For the text-containing cell, return its midpoint in (X, Y) coordinate format. 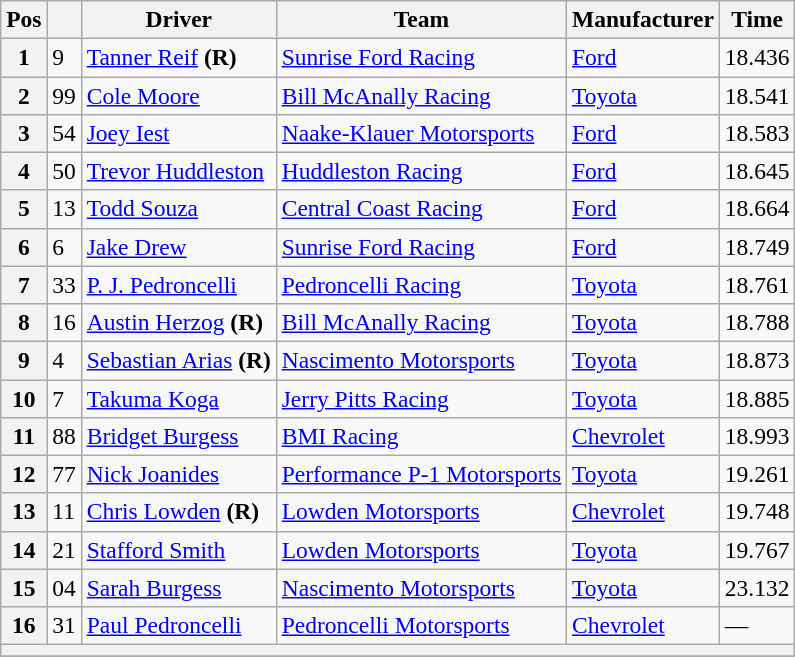
18.993 (757, 436)
23.132 (757, 588)
Sebastian Arias (R) (178, 360)
Stafford Smith (178, 550)
Jake Drew (178, 247)
Central Coast Racing (421, 209)
18.541 (757, 95)
— (757, 625)
18.749 (757, 247)
Manufacturer (644, 19)
5 (24, 209)
Todd Souza (178, 209)
18.873 (757, 360)
Pedroncelli Racing (421, 285)
Sarah Burgess (178, 588)
Paul Pedroncelli (178, 625)
18.885 (757, 398)
Bridget Burgess (178, 436)
18.645 (757, 171)
Austin Herzog (R) (178, 322)
Huddleston Racing (421, 171)
10 (24, 398)
18.664 (757, 209)
Takuma Koga (178, 398)
Tanner Reif (R) (178, 57)
Chris Lowden (R) (178, 512)
Team (421, 19)
Time (757, 19)
88 (64, 436)
P. J. Pedroncelli (178, 285)
Cole Moore (178, 95)
2 (24, 95)
Naake-Klauer Motorsports (421, 133)
Pedroncelli Motorsports (421, 625)
12 (24, 474)
15 (24, 588)
19.261 (757, 474)
Driver (178, 19)
14 (24, 550)
18.583 (757, 133)
19.748 (757, 512)
Performance P-1 Motorsports (421, 474)
33 (64, 285)
Jerry Pitts Racing (421, 398)
Joey Iest (178, 133)
18.436 (757, 57)
77 (64, 474)
18.761 (757, 285)
1 (24, 57)
8 (24, 322)
18.788 (757, 322)
04 (64, 588)
BMI Racing (421, 436)
21 (64, 550)
Pos (24, 19)
19.767 (757, 550)
3 (24, 133)
54 (64, 133)
99 (64, 95)
Trevor Huddleston (178, 171)
Nick Joanides (178, 474)
50 (64, 171)
31 (64, 625)
